Extract the (X, Y) coordinate from the center of the cell holding the provided text.  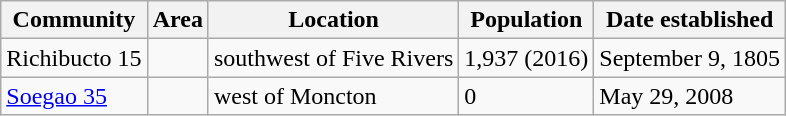
September 9, 1805 (690, 58)
Location (333, 20)
Population (526, 20)
0 (526, 96)
Richibucto 15 (74, 58)
Date established (690, 20)
southwest of Five Rivers (333, 58)
1,937 (2016) (526, 58)
May 29, 2008 (690, 96)
Community (74, 20)
Area (178, 20)
Soegao 35 (74, 96)
west of Moncton (333, 96)
